Locate the cell with the specified text and output its (x, y) center coordinate. 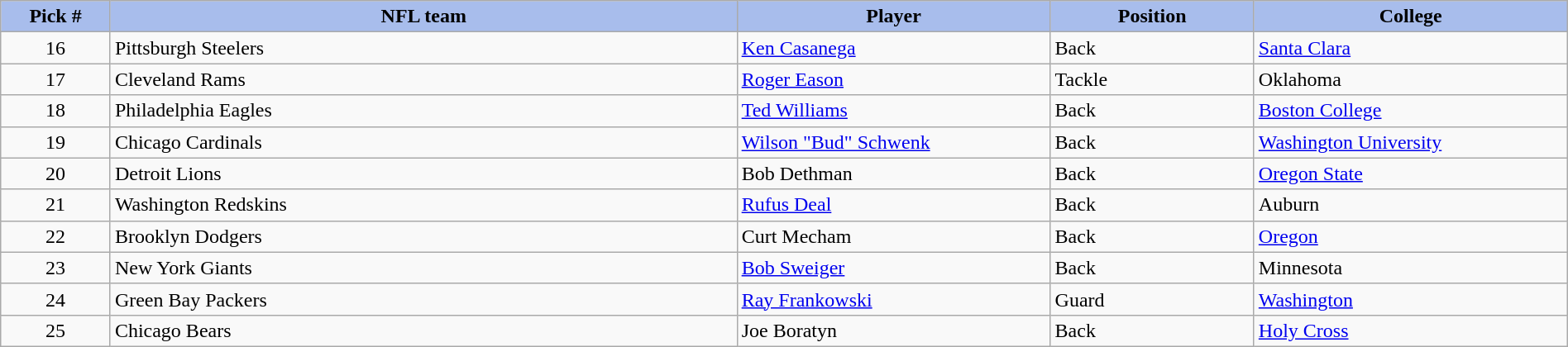
16 (56, 48)
Bob Sweiger (893, 268)
Wilson "Bud" Schwenk (893, 142)
Ken Casanega (893, 48)
Chicago Cardinals (423, 142)
Player (893, 17)
Oregon State (1411, 173)
Holy Cross (1411, 330)
Auburn (1411, 205)
Oklahoma (1411, 79)
Position (1152, 17)
Santa Clara (1411, 48)
Washington Redskins (423, 205)
22 (56, 236)
Cleveland Rams (423, 79)
21 (56, 205)
Tackle (1152, 79)
New York Giants (423, 268)
Roger Eason (893, 79)
Detroit Lions (423, 173)
Rufus Deal (893, 205)
24 (56, 299)
23 (56, 268)
Pick # (56, 17)
19 (56, 142)
Washington University (1411, 142)
Ted Williams (893, 111)
Ray Frankowski (893, 299)
Philadelphia Eagles (423, 111)
Guard (1152, 299)
College (1411, 17)
17 (56, 79)
Joe Boratyn (893, 330)
25 (56, 330)
Curt Mecham (893, 236)
18 (56, 111)
Boston College (1411, 111)
Chicago Bears (423, 330)
Minnesota (1411, 268)
Brooklyn Dodgers (423, 236)
Oregon (1411, 236)
Bob Dethman (893, 173)
Green Bay Packers (423, 299)
20 (56, 173)
NFL team (423, 17)
Washington (1411, 299)
Pittsburgh Steelers (423, 48)
